Extract the [x, y] coordinate from the center of the cell holding the provided text.  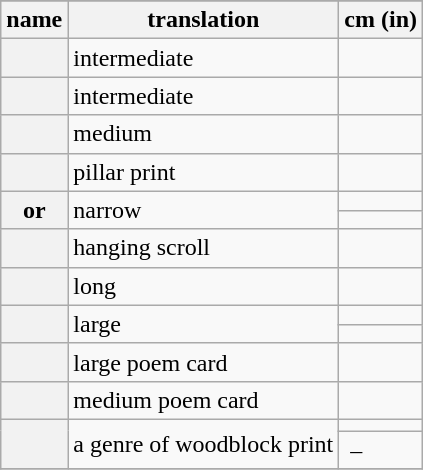
pillar print [204, 172]
hanging scroll [204, 248]
narrow [204, 210]
name [34, 20]
large poem card [204, 362]
large [204, 324]
medium poem card [204, 400]
a genre of woodblock print [204, 444]
cm (in) [381, 20]
translation [204, 20]
long [204, 286]
– [381, 449]
medium [204, 134]
or [34, 210]
